Capture the cell that displays the provided text and extract its [X, Y] central coordinate. 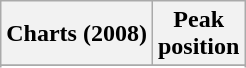
Peakposition [198, 34]
Charts (2008) [77, 34]
